Search for the cell housing the specified text and yield its [X, Y] center coordinate. 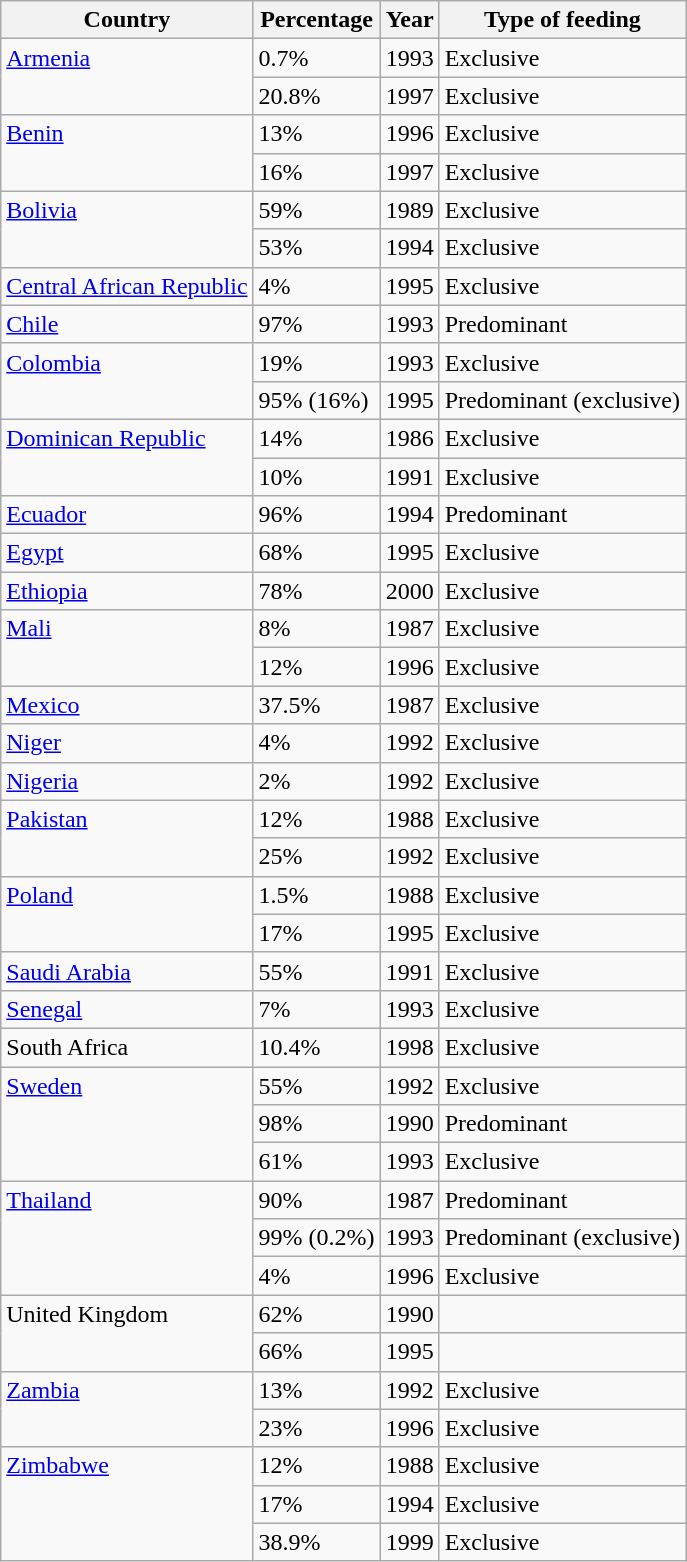
61% [316, 1162]
19% [316, 362]
95% (16%) [316, 400]
Saudi Arabia [127, 971]
2% [316, 781]
Egypt [127, 553]
20.8% [316, 96]
53% [316, 248]
1989 [410, 210]
Armenia [127, 77]
Niger [127, 743]
1999 [410, 1542]
Country [127, 20]
Zimbabwe [127, 1504]
Zambia [127, 1409]
10.4% [316, 1047]
68% [316, 553]
1986 [410, 438]
Central African Republic [127, 286]
Ethiopia [127, 591]
Senegal [127, 1009]
Nigeria [127, 781]
Year [410, 20]
0.7% [316, 58]
South Africa [127, 1047]
59% [316, 210]
14% [316, 438]
1998 [410, 1047]
Poland [127, 914]
23% [316, 1428]
62% [316, 1314]
66% [316, 1352]
10% [316, 477]
99% (0.2%) [316, 1238]
8% [316, 629]
Dominican Republic [127, 457]
97% [316, 324]
Type of feeding [562, 20]
Ecuador [127, 515]
Mexico [127, 705]
38.9% [316, 1542]
90% [316, 1200]
Benin [127, 153]
25% [316, 857]
37.5% [316, 705]
96% [316, 515]
Mali [127, 648]
Bolivia [127, 229]
16% [316, 172]
1.5% [316, 895]
Sweden [127, 1123]
2000 [410, 591]
Colombia [127, 381]
78% [316, 591]
Percentage [316, 20]
Thailand [127, 1238]
7% [316, 1009]
United Kingdom [127, 1333]
Pakistan [127, 838]
98% [316, 1124]
Chile [127, 324]
